Locate the cell with the specified text and output its (X, Y) center coordinate. 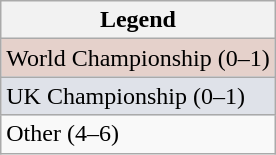
UK Championship (0–1) (138, 96)
Legend (138, 20)
World Championship (0–1) (138, 58)
Other (4–6) (138, 134)
